Find where the given text appears and provide that cell's center as [X, Y] coordinate. 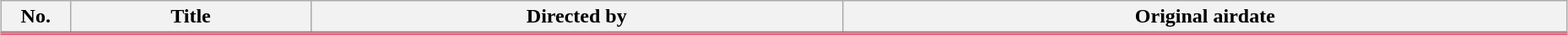
Original airdate [1205, 17]
No. [35, 17]
Directed by [576, 17]
Title [191, 17]
